Extract the [x, y] coordinate from the center of the cell holding the provided text.  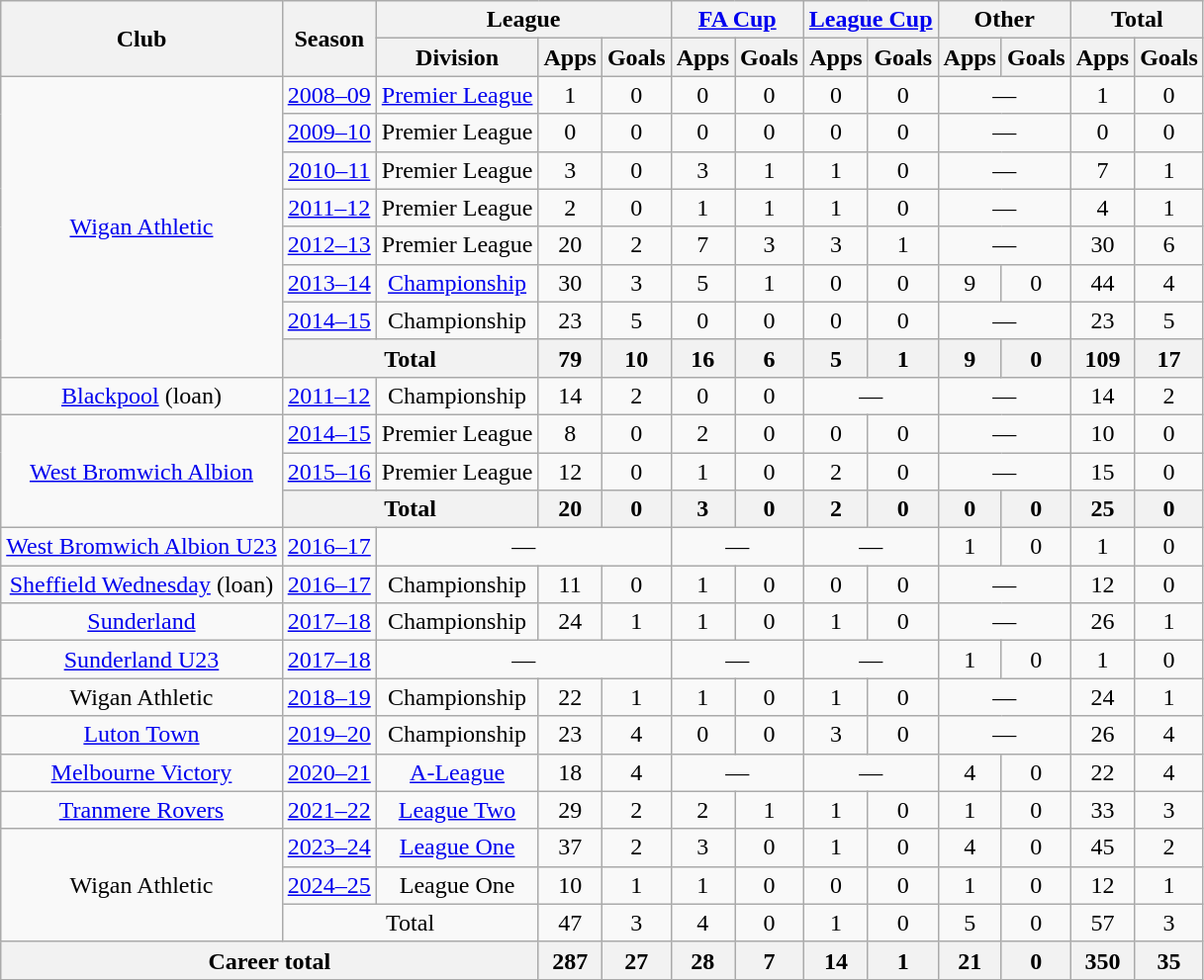
Sunderland U23 [141, 660]
2024–25 [328, 885]
27 [636, 960]
Tranmere Rovers [141, 810]
A-League [457, 772]
28 [702, 960]
17 [1169, 358]
29 [570, 810]
15 [1102, 472]
21 [970, 960]
Sunderland [141, 622]
Other [1004, 20]
47 [570, 923]
18 [570, 772]
2015–16 [328, 472]
Sheffield Wednesday (loan) [141, 584]
West Bromwich Albion U23 [141, 547]
Career total [269, 960]
11 [570, 584]
2012–13 [328, 245]
2008–09 [328, 95]
2009–10 [328, 133]
Blackpool (loan) [141, 396]
350 [1102, 960]
79 [570, 358]
2013–14 [328, 283]
Club [141, 39]
8 [570, 433]
Luton Town [141, 735]
West Bromwich Albion [141, 471]
FA Cup [737, 20]
League Cup [871, 20]
League Two [457, 810]
2020–21 [328, 772]
33 [1102, 810]
Season [328, 39]
16 [702, 358]
25 [1102, 509]
45 [1102, 847]
2010–11 [328, 170]
2023–24 [328, 847]
2019–20 [328, 735]
35 [1169, 960]
37 [570, 847]
287 [570, 960]
44 [1102, 283]
109 [1102, 358]
2021–22 [328, 810]
57 [1102, 923]
Melbourne Victory [141, 772]
2018–19 [328, 697]
Division [457, 57]
League [523, 20]
